Return the (X, Y) coordinate for the center point of the cell that contains the specified text.  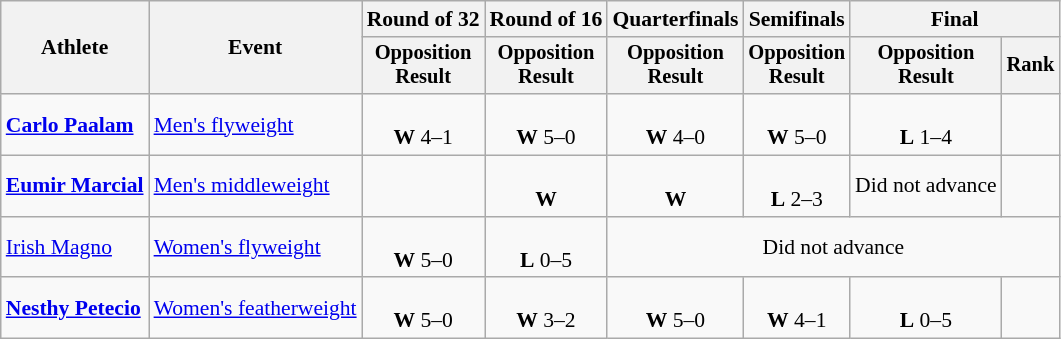
Round of 32 (424, 19)
Nesthy Petecio (75, 308)
L 2–3 (796, 186)
Rank (1031, 66)
Men's flyweight (256, 124)
Women's flyweight (256, 248)
Event (256, 48)
Quarterfinals (675, 19)
Athlete (75, 48)
Irish Magno (75, 248)
Carlo Paalam (75, 124)
W 3–2 (546, 308)
Men's middleweight (256, 186)
W 4–0 (675, 124)
L 1–4 (926, 124)
Round of 16 (546, 19)
Eumir Marcial (75, 186)
Women's featherweight (256, 308)
Final (954, 19)
Semifinals (796, 19)
